From the cell containing the given text, extract its center point as (x, y) coordinate. 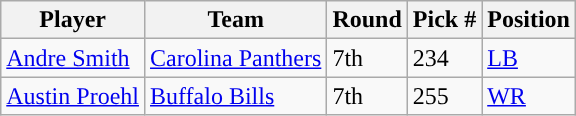
Team (235, 20)
Position (529, 20)
LB (529, 58)
Player (73, 20)
WR (529, 96)
Buffalo Bills (235, 96)
Pick # (444, 20)
255 (444, 96)
234 (444, 58)
Round (367, 20)
Carolina Panthers (235, 58)
Austin Proehl (73, 96)
Andre Smith (73, 58)
